For the text-containing cell, return its midpoint in [x, y] coordinate format. 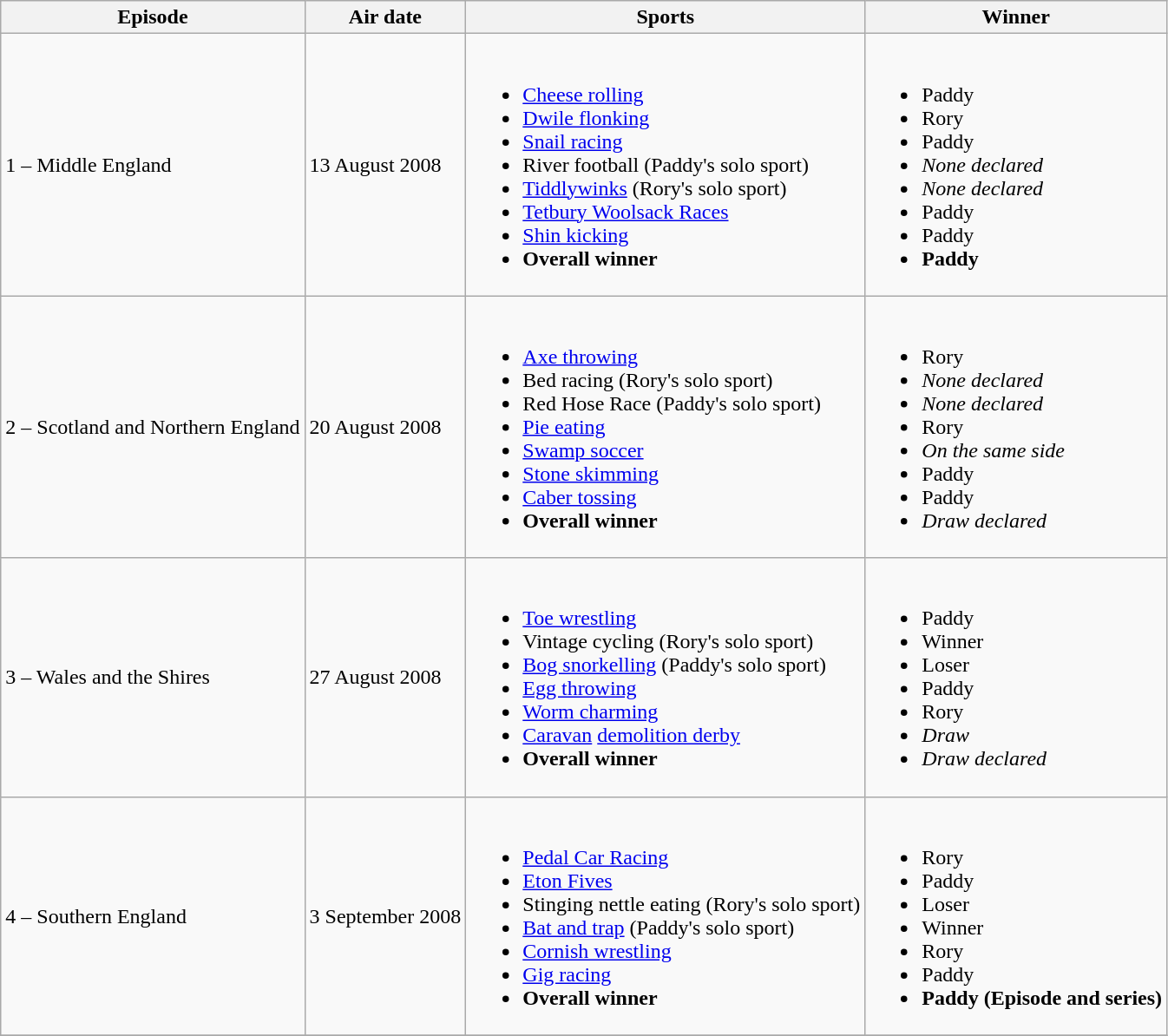
Pedal Car RacingEton FivesStinging nettle eating (Rory's solo sport)Bat and trap (Paddy's solo sport)Cornish wrestlingGig racingOverall winner [666, 916]
RoryPaddyLoserWinnerRoryPaddyPaddy (Episode and series) [1016, 916]
3 September 2008 [385, 916]
Sports [666, 17]
Air date [385, 17]
Axe throwingBed racing (Rory's solo sport)Red Hose Race (Paddy's solo sport)Pie eatingSwamp soccerStone skimmingCaber tossingOverall winner [666, 427]
2 – Scotland and Northern England [153, 427]
Episode [153, 17]
Toe wrestlingVintage cycling (Rory's solo sport)Bog snorkelling (Paddy's solo sport)Egg throwingWorm charmingCaravan demolition derbyOverall winner [666, 677]
20 August 2008 [385, 427]
RoryNone declaredNone declaredRoryOn the same sidePaddyPaddyDraw declared [1016, 427]
Winner [1016, 17]
4 – Southern England [153, 916]
27 August 2008 [385, 677]
3 – Wales and the Shires [153, 677]
PaddyWinnerLoserPaddyRoryDrawDraw declared [1016, 677]
13 August 2008 [385, 165]
1 – Middle England [153, 165]
PaddyRoryPaddyNone declaredNone declaredPaddyPaddyPaddy [1016, 165]
